Identify which cell holds the provided text, then report its (X, Y) central coordinate. 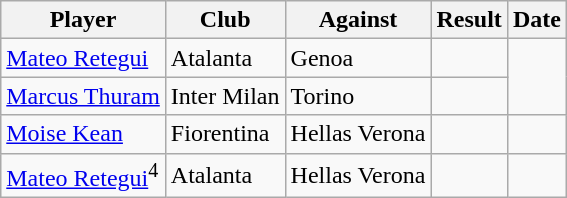
Result (469, 20)
Against (358, 20)
Club (225, 20)
Inter Milan (225, 96)
Date (536, 20)
Fiorentina (225, 134)
Player (84, 20)
Torino (358, 96)
Genoa (358, 58)
Moise Kean (84, 134)
Mateo Retegui4 (84, 176)
Marcus Thuram (84, 96)
Mateo Retegui (84, 58)
